Pinpoint the cell where the given text exists, returning its [x, y] midpoint coordinate. 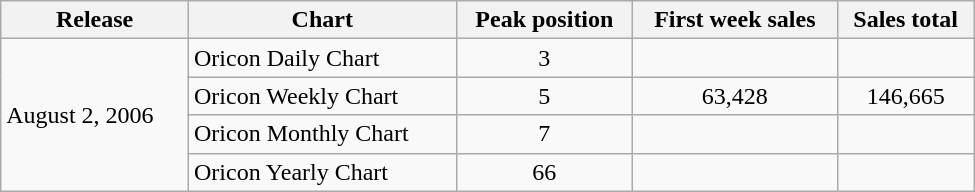
Release [95, 20]
7 [544, 134]
First week sales [735, 20]
146,665 [906, 96]
August 2, 2006 [95, 115]
Oricon Weekly Chart [323, 96]
5 [544, 96]
Chart [323, 20]
Oricon Yearly Chart [323, 172]
Peak position [544, 20]
Sales total [906, 20]
3 [544, 58]
Oricon Monthly Chart [323, 134]
Oricon Daily Chart [323, 58]
66 [544, 172]
63,428 [735, 96]
